Return the (x, y) coordinate for the center point of the cell that contains the specified text.  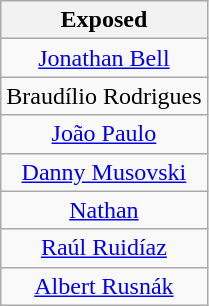
Albert Rusnák (104, 286)
João Paulo (104, 134)
Exposed (104, 20)
Jonathan Bell (104, 58)
Braudílio Rodrigues (104, 96)
Nathan (104, 210)
Raúl Ruidíaz (104, 248)
Danny Musovski (104, 172)
